Return (X, Y) of the center of cell containing provided text 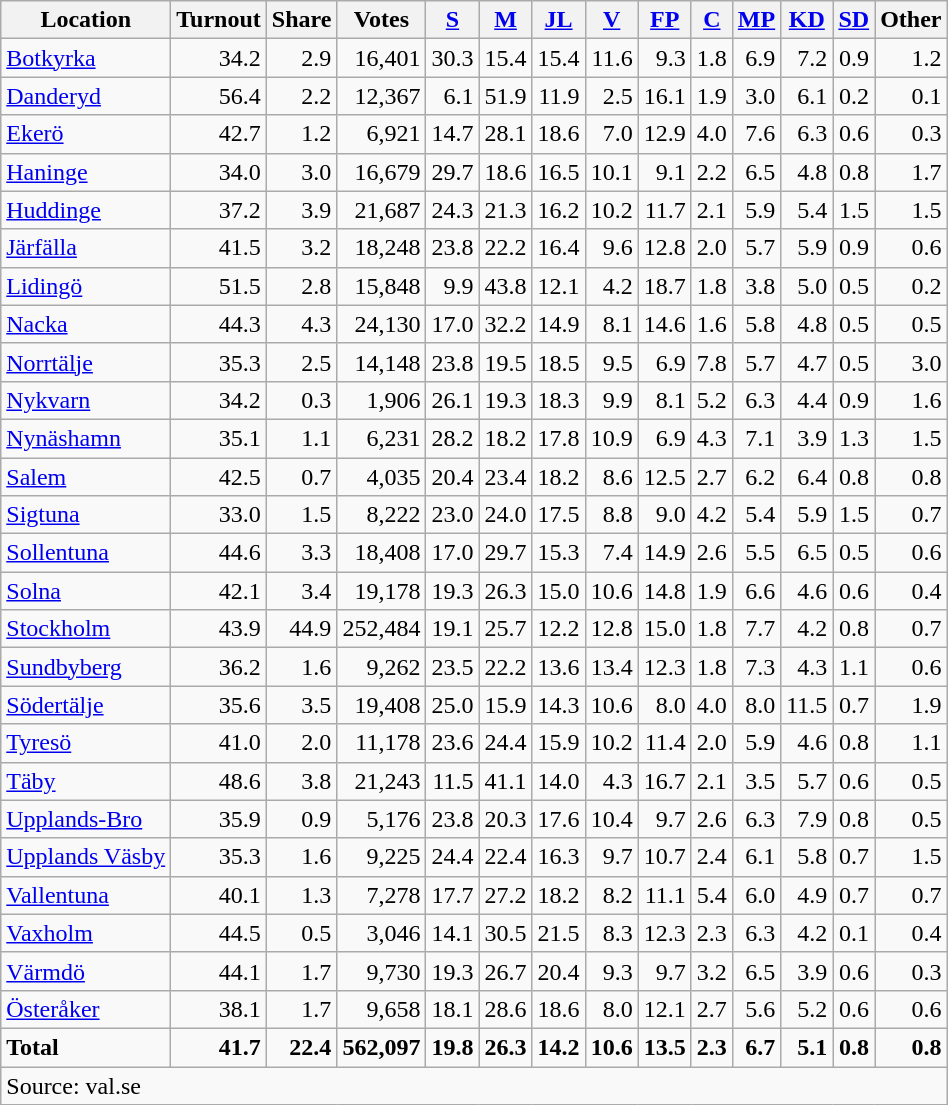
11.9 (558, 96)
12.2 (558, 629)
56.4 (219, 96)
Botkyrka (86, 58)
21,243 (382, 781)
21,687 (382, 210)
40.1 (219, 895)
23.5 (452, 667)
Södertälje (86, 705)
Ekerö (86, 134)
Vaxholm (86, 933)
36.2 (219, 667)
9.5 (612, 362)
18.3 (558, 400)
51.9 (506, 96)
16.3 (558, 857)
Share (302, 20)
4,035 (382, 477)
10.9 (612, 438)
Sollentuna (86, 553)
43.9 (219, 629)
41.5 (219, 248)
7.9 (807, 819)
3,046 (382, 933)
26.1 (452, 400)
16.5 (558, 172)
18,408 (382, 553)
48.6 (219, 781)
19,178 (382, 591)
14,148 (382, 362)
6.0 (756, 895)
562,097 (382, 1047)
8.3 (612, 933)
23.6 (452, 743)
19,408 (382, 705)
7.1 (756, 438)
14.8 (664, 591)
1,906 (382, 400)
43.8 (506, 286)
42.5 (219, 477)
16,679 (382, 172)
13.5 (664, 1047)
MP (756, 20)
S (452, 20)
Upplands-Bro (86, 819)
JL (558, 20)
16.7 (664, 781)
37.2 (219, 210)
44.3 (219, 324)
6.6 (756, 591)
16.4 (558, 248)
Solna (86, 591)
15.3 (558, 553)
9.6 (612, 248)
20.3 (506, 819)
4.4 (807, 400)
35.1 (219, 438)
18.7 (664, 286)
9,225 (382, 857)
3.3 (302, 553)
11.7 (664, 210)
8.8 (612, 515)
16.1 (664, 96)
44.9 (302, 629)
42.1 (219, 591)
12,367 (382, 96)
Sundbyberg (86, 667)
16.2 (558, 210)
26.7 (506, 971)
21.3 (506, 210)
Turnout (219, 20)
9.1 (664, 172)
24.3 (452, 210)
Nykvarn (86, 400)
10.4 (612, 819)
Nynäshamn (86, 438)
7,278 (382, 895)
9,262 (382, 667)
Total (86, 1047)
KD (807, 20)
17.5 (558, 515)
12.5 (664, 477)
41.7 (219, 1047)
6.4 (807, 477)
Location (86, 20)
14.1 (452, 933)
18.5 (558, 362)
10.7 (664, 857)
6.7 (756, 1047)
C (712, 20)
Source: val.se (474, 1085)
42.7 (219, 134)
44.6 (219, 553)
6.2 (756, 477)
5,176 (382, 819)
44.1 (219, 971)
17.6 (558, 819)
Värmdö (86, 971)
5.1 (807, 1047)
7.8 (712, 362)
2.4 (712, 857)
7.7 (756, 629)
11.1 (664, 895)
12.9 (664, 134)
Lidingö (86, 286)
M (506, 20)
28.2 (452, 438)
14.0 (558, 781)
18,248 (382, 248)
33.0 (219, 515)
7.2 (807, 58)
Järfälla (86, 248)
8.6 (612, 477)
11.4 (664, 743)
Danderyd (86, 96)
41.1 (506, 781)
Österåker (86, 1009)
35.9 (219, 819)
13.4 (612, 667)
Stockholm (86, 629)
27.2 (506, 895)
Täby (86, 781)
25.7 (506, 629)
16,401 (382, 58)
V (612, 20)
19.8 (452, 1047)
14.3 (558, 705)
Huddinge (86, 210)
Votes (382, 20)
Norrtälje (86, 362)
Nacka (86, 324)
8,222 (382, 515)
23.4 (506, 477)
41.0 (219, 743)
Salem (86, 477)
8.2 (612, 895)
14.2 (558, 1047)
34.0 (219, 172)
6,231 (382, 438)
25.0 (452, 705)
30.3 (452, 58)
7.3 (756, 667)
3.4 (302, 591)
9.0 (664, 515)
14.6 (664, 324)
28.1 (506, 134)
32.2 (506, 324)
Haninge (86, 172)
9,730 (382, 971)
14.7 (452, 134)
11,178 (382, 743)
17.7 (452, 895)
4.9 (807, 895)
SD (854, 20)
30.5 (506, 933)
5.5 (756, 553)
7.6 (756, 134)
4.7 (807, 362)
28.6 (506, 1009)
38.1 (219, 1009)
24,130 (382, 324)
11.6 (612, 58)
24.0 (506, 515)
7.0 (612, 134)
18.1 (452, 1009)
6,921 (382, 134)
5.6 (756, 1009)
FP (664, 20)
19.5 (506, 362)
23.0 (452, 515)
Other (911, 20)
7.4 (612, 553)
44.5 (219, 933)
Tyresö (86, 743)
51.5 (219, 286)
5.0 (807, 286)
10.1 (612, 172)
9,658 (382, 1009)
19.1 (452, 629)
2.8 (302, 286)
Sigtuna (86, 515)
13.6 (558, 667)
Upplands Väsby (86, 857)
15,848 (382, 286)
21.5 (558, 933)
2.9 (302, 58)
252,484 (382, 629)
17.8 (558, 438)
35.6 (219, 705)
Vallentuna (86, 895)
